Identify which cell holds the provided text, then report its (X, Y) central coordinate. 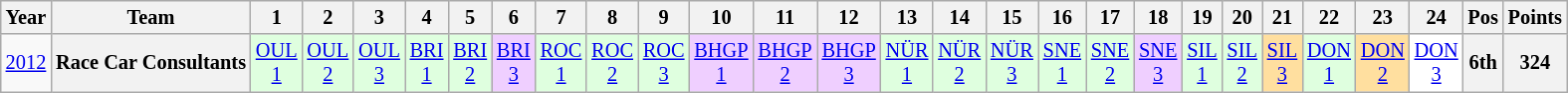
BRI3 (514, 63)
1 (277, 17)
20 (1242, 17)
22 (1329, 17)
19 (1202, 17)
BRI1 (427, 63)
Pos (1483, 17)
2012 (26, 63)
NÜR1 (908, 63)
ROC3 (664, 63)
12 (849, 17)
NÜR3 (1011, 63)
SNE3 (1158, 63)
DON3 (1437, 63)
6th (1483, 63)
4 (427, 17)
21 (1282, 17)
OUL1 (277, 63)
BHGP2 (784, 63)
Race Car Consultants (151, 63)
ROC2 (612, 63)
9 (664, 17)
DON1 (1329, 63)
Year (26, 17)
OUL3 (379, 63)
16 (1062, 17)
NÜR2 (960, 63)
DON2 (1383, 63)
11 (784, 17)
SIL3 (1282, 63)
BHGP3 (849, 63)
24 (1437, 17)
BRI2 (470, 63)
13 (908, 17)
Team (151, 17)
324 (1535, 63)
SNE2 (1110, 63)
ROC1 (561, 63)
8 (612, 17)
2 (329, 17)
15 (1011, 17)
SNE1 (1062, 63)
3 (379, 17)
SIL1 (1202, 63)
BHGP1 (721, 63)
14 (960, 17)
18 (1158, 17)
23 (1383, 17)
17 (1110, 17)
10 (721, 17)
SIL2 (1242, 63)
OUL2 (329, 63)
Points (1535, 17)
5 (470, 17)
7 (561, 17)
6 (514, 17)
